Return the (X, Y) coordinate for the center point of the cell that contains the specified text.  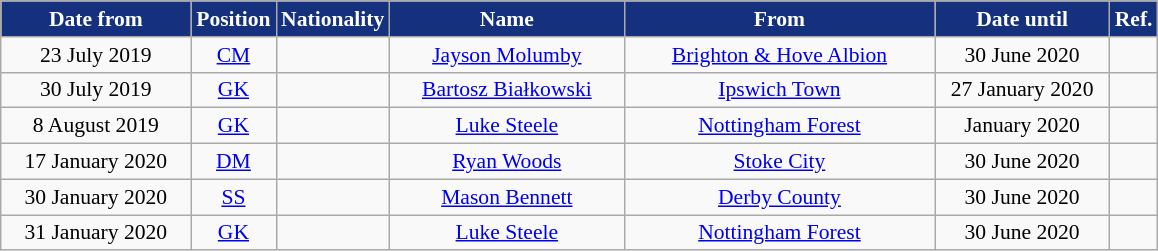
Nationality (332, 19)
DM (234, 162)
Jayson Molumby (506, 55)
Ipswich Town (779, 90)
From (779, 19)
Date until (1022, 19)
Mason Bennett (506, 197)
Date from (96, 19)
Derby County (779, 197)
Ref. (1134, 19)
SS (234, 197)
Brighton & Hove Albion (779, 55)
Position (234, 19)
Ryan Woods (506, 162)
Name (506, 19)
CM (234, 55)
Stoke City (779, 162)
30 January 2020 (96, 197)
8 August 2019 (96, 126)
January 2020 (1022, 126)
30 July 2019 (96, 90)
31 January 2020 (96, 233)
27 January 2020 (1022, 90)
23 July 2019 (96, 55)
17 January 2020 (96, 162)
Bartosz Białkowski (506, 90)
